Determine the (x, y) coordinate at the center of the cell enclosing the given text.  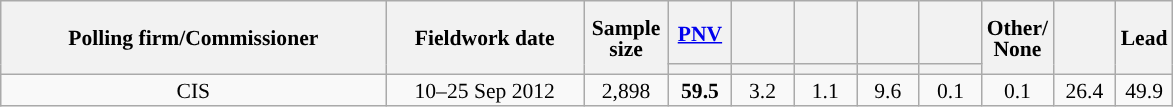
10–25 Sep 2012 (485, 90)
9.6 (888, 90)
1.1 (826, 90)
Sample size (626, 38)
26.4 (1084, 90)
2,898 (626, 90)
Lead (1144, 38)
49.9 (1144, 90)
CIS (194, 90)
PNV (700, 32)
Polling firm/Commissioner (194, 38)
Fieldwork date (485, 38)
59.5 (700, 90)
3.2 (762, 90)
Other/None (1018, 38)
